Return the [X, Y] coordinate for the center point of the cell that contains the specified text.  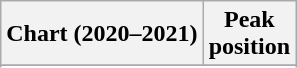
Chart (2020–2021) [102, 34]
Peak position [249, 34]
